Locate the cell with the specified text and output its [x, y] center coordinate. 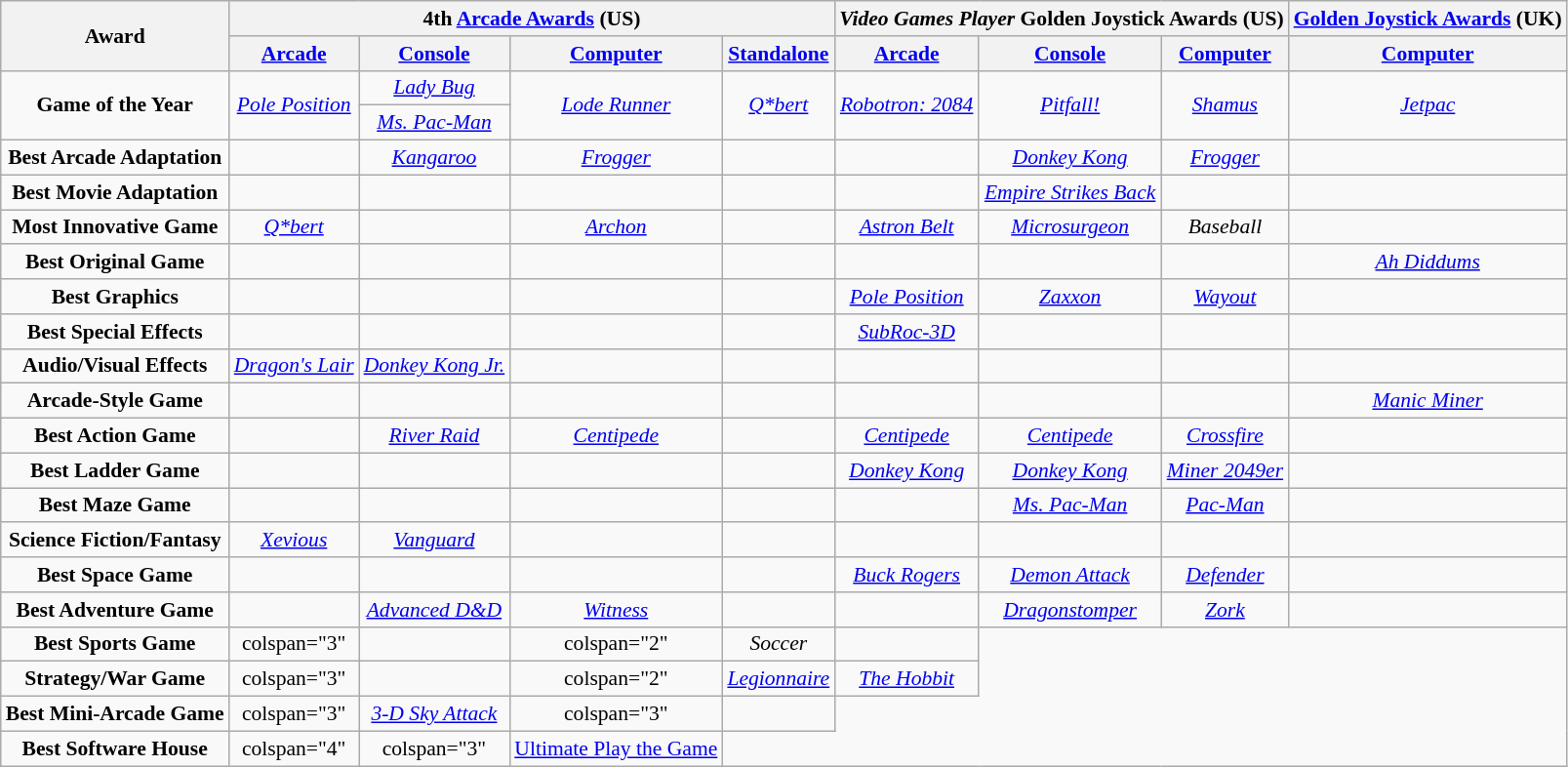
Best Ladder Game [115, 470]
Standalone [779, 54]
Best Maze Game [115, 505]
Pitfall! [1069, 105]
colspan="4" [295, 748]
Most Innovative Game [115, 227]
SubRoc-3D [906, 332]
Zork [1226, 610]
Audio/Visual Effects [115, 366]
Defender [1226, 575]
Pac-Man [1226, 505]
Microsurgeon [1069, 227]
Baseball [1226, 227]
Miner 2049er [1226, 470]
3-D Sky Attack [435, 714]
4th Arcade Awards (US) [533, 19]
Best Mini-Arcade Game [115, 714]
Lady Bug [435, 88]
Dragon's Lair [295, 366]
Manic Miner [1428, 401]
Game of the Year [115, 105]
Best Arcade Adaptation [115, 158]
Lode Runner [616, 105]
Best Adventure Game [115, 610]
Dragonstomper [1069, 610]
Strategy/War Game [115, 679]
Best Action Game [115, 436]
Best Software House [115, 748]
Xevious [295, 541]
Legionnaire [779, 679]
Best Space Game [115, 575]
Robotron: 2084 [906, 105]
Empire Strikes Back [1069, 192]
Best Original Game [115, 262]
Wayout [1226, 297]
Shamus [1226, 105]
Golden Joystick Awards (UK) [1428, 19]
Soccer [779, 644]
Buck Rogers [906, 575]
Ah Diddums [1428, 262]
Archon [616, 227]
The Hobbit [906, 679]
Astron Belt [906, 227]
Crossfire [1226, 436]
Best Special Effects [115, 332]
Best Sports Game [115, 644]
Witness [616, 610]
Zaxxon [1069, 297]
Demon Attack [1069, 575]
Donkey Kong Jr. [435, 366]
Arcade-Style Game [115, 401]
Best Graphics [115, 297]
Award [115, 35]
Ultimate Play the Game [616, 748]
Jetpac [1428, 105]
Vanguard [435, 541]
Kangaroo [435, 158]
Science Fiction/Fantasy [115, 541]
River Raid [435, 436]
Best Movie Adaptation [115, 192]
Video Games Player Golden Joystick Awards (US) [1062, 19]
Advanced D&D [435, 610]
